Return the (x, y) coordinate for the center point of the cell that contains the specified text.  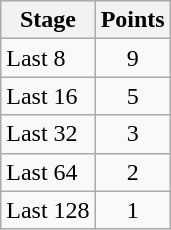
Last 64 (48, 172)
Last 32 (48, 134)
3 (132, 134)
5 (132, 96)
Last 16 (48, 96)
9 (132, 58)
1 (132, 210)
Last 128 (48, 210)
Stage (48, 20)
Last 8 (48, 58)
Points (132, 20)
2 (132, 172)
